Locate the cell with the specified text and output its [X, Y] center coordinate. 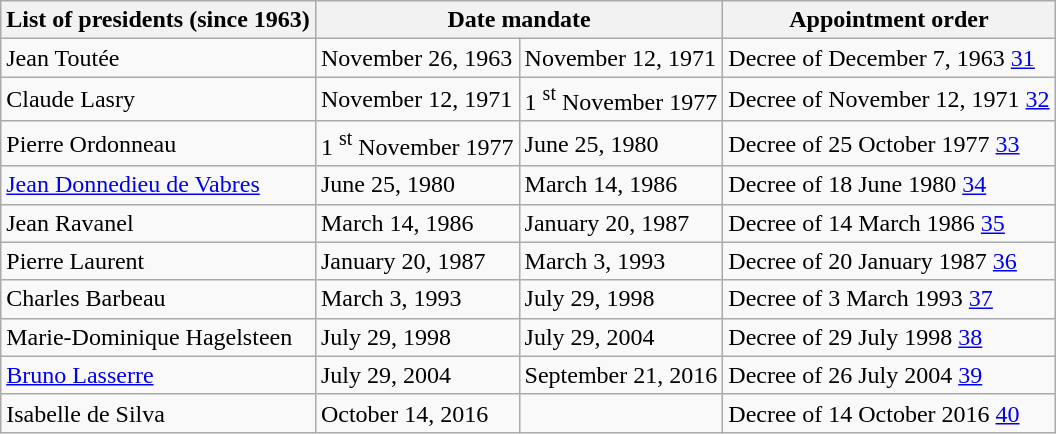
Pierre Laurent [158, 261]
Jean Donnedieu de Vabres [158, 185]
Charles Barbeau [158, 299]
October 14, 2016 [417, 413]
Jean Toutée [158, 58]
Marie-Dominique Hagelsteen [158, 337]
Decree of 25 October 1977 33 [889, 144]
List of presidents (since 1963) [158, 20]
Decree of 14 March 1986 35 [889, 223]
Claude Lasry [158, 100]
Decree of 18 June 1980 34 [889, 185]
Date mandate [518, 20]
Decree of November 12, 1971 32 [889, 100]
Appointment order [889, 20]
Decree of 29 July 1998 38 [889, 337]
Decree of 26 July 2004 39 [889, 375]
Jean Ravanel [158, 223]
September 21, 2016 [621, 375]
Pierre Ordonneau [158, 144]
Decree of 14 October 2016 40 [889, 413]
Decree of 3 March 1993 37 [889, 299]
Bruno Lasserre [158, 375]
Isabelle de Silva [158, 413]
November 26, 1963 [417, 58]
Decree of December 7, 1963 31 [889, 58]
Decree of 20 January 1987 36 [889, 261]
